Pinpoint the cell where the given text exists, returning its (X, Y) midpoint coordinate. 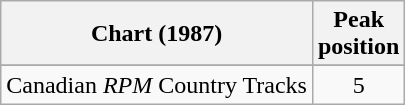
5 (358, 85)
Canadian RPM Country Tracks (157, 85)
Peakposition (358, 34)
Chart (1987) (157, 34)
